Find where the given text appears and provide that cell's center as [x, y] coordinate. 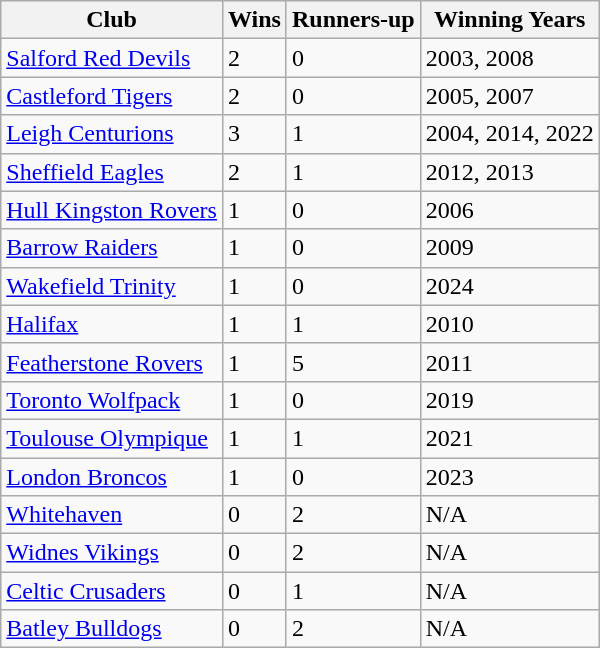
2006 [510, 210]
Winning Years [510, 20]
Barrow Raiders [112, 248]
Whitehaven [112, 515]
2011 [510, 362]
Toulouse Olympique [112, 438]
2005, 2007 [510, 96]
Runners-up [353, 20]
Castleford Tigers [112, 96]
Leigh Centurions [112, 134]
2010 [510, 324]
Wins [254, 20]
2021 [510, 438]
Celtic Crusaders [112, 591]
Batley Bulldogs [112, 629]
2009 [510, 248]
Featherstone Rovers [112, 362]
Sheffield Eagles [112, 172]
2024 [510, 286]
2012, 2013 [510, 172]
Widnes Vikings [112, 553]
2019 [510, 400]
Toronto Wolfpack [112, 400]
Club [112, 20]
London Broncos [112, 477]
2003, 2008 [510, 58]
3 [254, 134]
Salford Red Devils [112, 58]
5 [353, 362]
Hull Kingston Rovers [112, 210]
Halifax [112, 324]
2023 [510, 477]
2004, 2014, 2022 [510, 134]
Wakefield Trinity [112, 286]
